Find where the given text appears and provide that cell's center as [X, Y] coordinate. 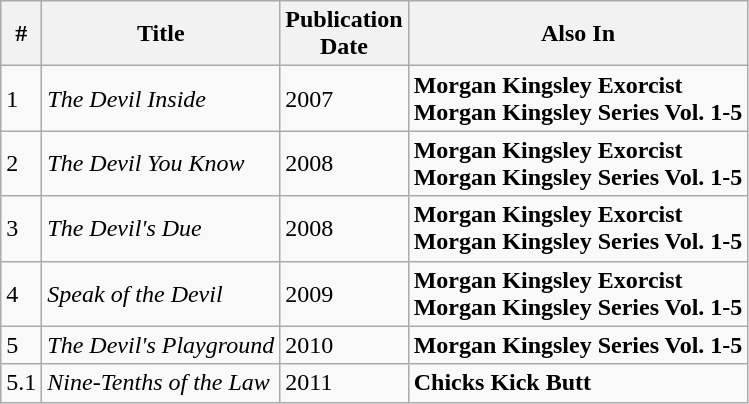
2011 [344, 383]
2 [22, 164]
Morgan Kingsley Series Vol. 1-5 [578, 345]
The Devil's Playground [161, 345]
2007 [344, 98]
5 [22, 345]
5.1 [22, 383]
Chicks Kick Butt [578, 383]
1 [22, 98]
The Devil You Know [161, 164]
# [22, 34]
Speak of the Devil [161, 294]
The Devil's Due [161, 228]
4 [22, 294]
The Devil Inside [161, 98]
3 [22, 228]
Title [161, 34]
2009 [344, 294]
Also In [578, 34]
Nine-Tenths of the Law [161, 383]
PublicationDate [344, 34]
2010 [344, 345]
